Capture the cell that displays the provided text and extract its (x, y) central coordinate. 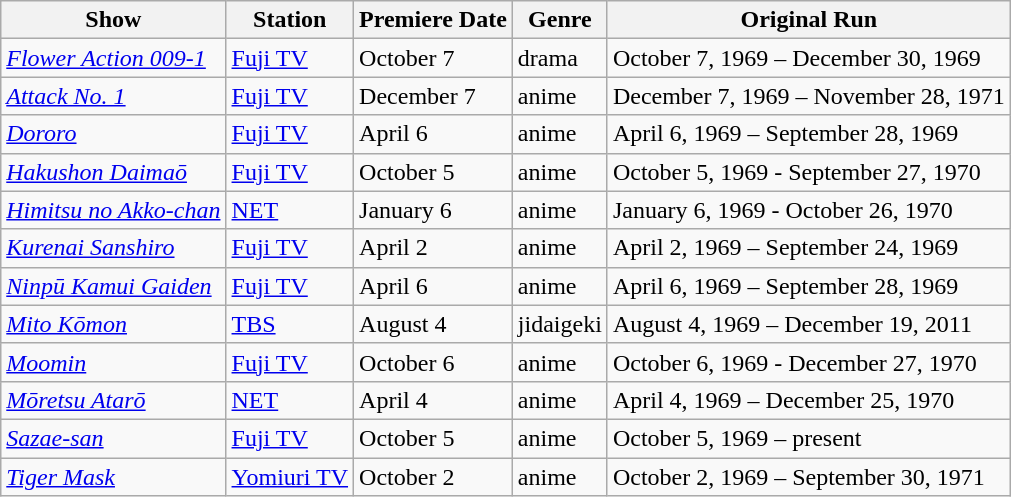
Sazae-san (114, 438)
October 5, 1969 – present (808, 438)
Dororo (114, 134)
Original Run (808, 20)
Ninpū Kamui Gaiden (114, 286)
April 4, 1969 – December 25, 1970 (808, 400)
October 2, 1969 – September 30, 1971 (808, 477)
TBS (290, 324)
Genre (560, 20)
Mito Kōmon (114, 324)
Attack No. 1 (114, 96)
January 6, 1969 - October 26, 1970 (808, 210)
Show (114, 20)
Hakushon Daimaō (114, 172)
drama (560, 58)
Kurenai Sanshiro (114, 248)
October 7 (434, 58)
December 7, 1969 – November 28, 1971 (808, 96)
January 6 (434, 210)
Himitsu no Akko-chan (114, 210)
Flower Action 009-1 (114, 58)
Yomiuri TV (290, 477)
October 6, 1969 - December 27, 1970 (808, 362)
jidaigeki (560, 324)
Mōretsu Atarō (114, 400)
October 7, 1969 – December 30, 1969 (808, 58)
October 2 (434, 477)
April 2 (434, 248)
December 7 (434, 96)
Premiere Date (434, 20)
Tiger Mask (114, 477)
Station (290, 20)
October 6 (434, 362)
October 5, 1969 - September 27, 1970 (808, 172)
April 4 (434, 400)
April 2, 1969 – September 24, 1969 (808, 248)
Moomin (114, 362)
August 4 (434, 324)
August 4, 1969 – December 19, 2011 (808, 324)
